Provide the (X, Y) coordinate of the cell's center where the given text is located.  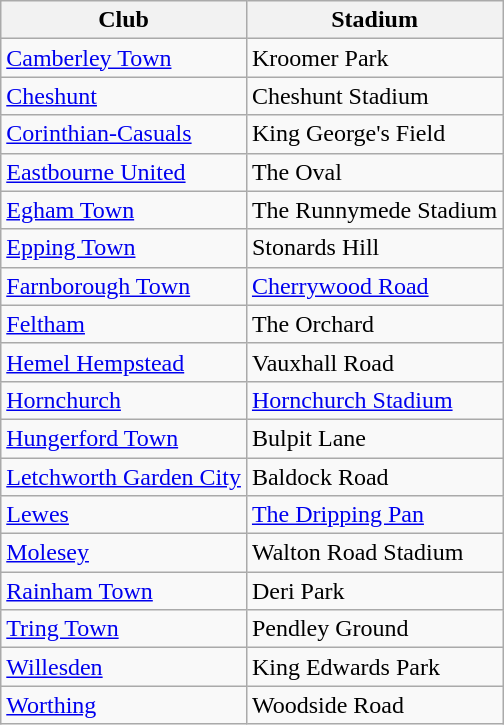
Bulpit Lane (374, 438)
Rainham Town (124, 591)
Walton Road Stadium (374, 553)
Stonards Hill (374, 248)
Club (124, 20)
Letchworth Garden City (124, 477)
Lewes (124, 515)
Farnborough Town (124, 286)
Feltham (124, 324)
Baldock Road (374, 477)
Cheshunt Stadium (374, 96)
Hemel Hempstead (124, 362)
The Runnymede Stadium (374, 210)
Worthing (124, 705)
Stadium (374, 20)
Camberley Town (124, 58)
Epping Town (124, 248)
Vauxhall Road (374, 362)
The Oval (374, 172)
Kroomer Park (374, 58)
Woodside Road (374, 705)
The Dripping Pan (374, 515)
Hungerford Town (124, 438)
Willesden (124, 667)
Eastbourne United (124, 172)
King George's Field (374, 134)
Egham Town (124, 210)
Deri Park (374, 591)
Pendley Ground (374, 629)
King Edwards Park (374, 667)
Molesey (124, 553)
Cheshunt (124, 96)
Hornchurch (124, 400)
The Orchard (374, 324)
Hornchurch Stadium (374, 400)
Corinthian-Casuals (124, 134)
Tring Town (124, 629)
Cherrywood Road (374, 286)
